For the text-containing cell, return its midpoint in [x, y] coordinate format. 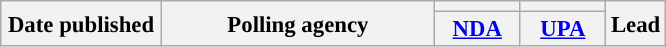
NDA [477, 30]
Polling agency [298, 24]
Lead [636, 24]
UPA [563, 30]
Date published [82, 24]
